Extract the [X, Y] coordinate from the center of the cell holding the provided text.  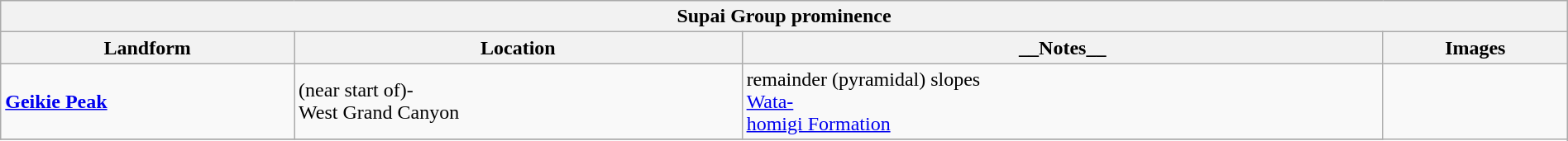
Geikie Peak [147, 101]
Landform [147, 48]
(near start of)-West Grand Canyon [519, 101]
Location [519, 48]
__Notes__ [1062, 48]
Images [1475, 48]
Supai Group prominence [784, 16]
remainder (pyramidal) slopesWata- homigi Formation [1062, 101]
